Provide the (x, y) coordinate of the cell's center where the given text is located.  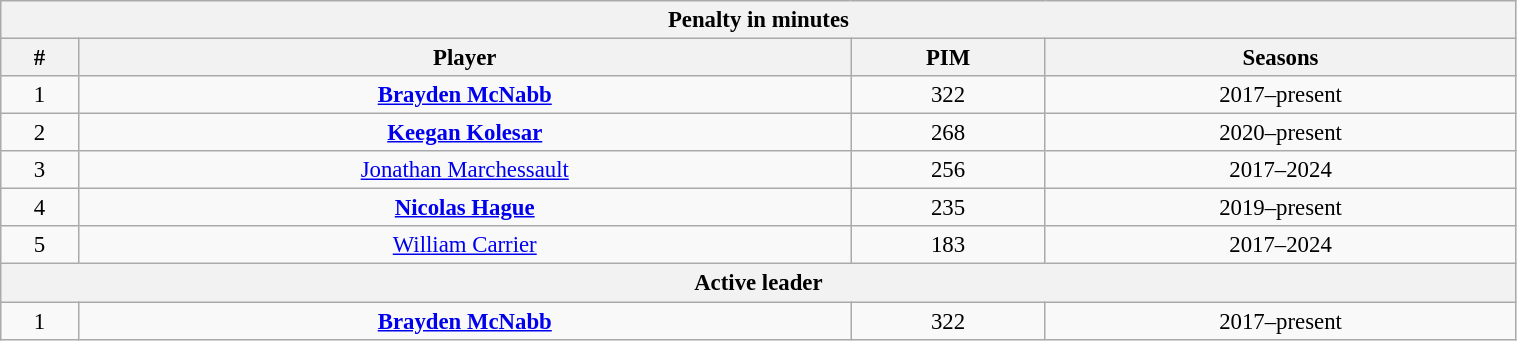
183 (948, 245)
2019–present (1280, 208)
256 (948, 170)
Player (464, 58)
Penalty in minutes (758, 20)
268 (948, 133)
2020–present (1280, 133)
235 (948, 208)
4 (40, 208)
Jonathan Marchessault (464, 170)
2 (40, 133)
5 (40, 245)
# (40, 58)
Seasons (1280, 58)
Nicolas Hague (464, 208)
3 (40, 170)
PIM (948, 58)
William Carrier (464, 245)
Keegan Kolesar (464, 133)
Active leader (758, 283)
